Extract the [x, y] coordinate from the center of the cell holding the provided text.  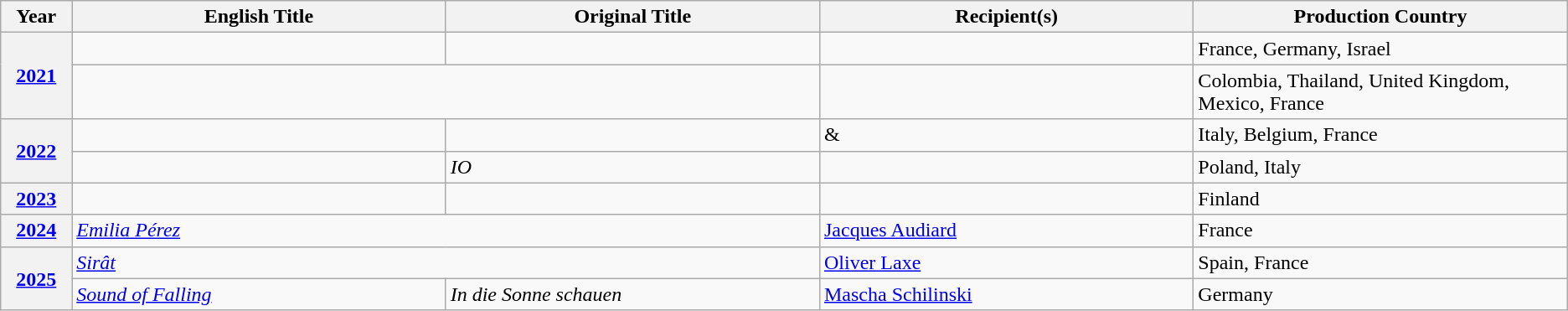
Production Country [1380, 17]
Original Title [632, 17]
Emilia Pérez [446, 231]
Germany [1380, 294]
Sirât [446, 262]
English Title [259, 17]
Italy, Belgium, France [1380, 135]
Mascha Schilinski [1006, 294]
Oliver Laxe [1006, 262]
& [1006, 135]
Finland [1380, 199]
Sound of Falling [259, 294]
France, Germany, Israel [1380, 49]
2025 [37, 278]
In die Sonne schauen [632, 294]
Colombia, Thailand, United Kingdom, Mexico, France [1380, 92]
France [1380, 231]
2022 [37, 151]
Poland, Italy [1380, 167]
Spain, France [1380, 262]
2024 [37, 231]
IO [632, 167]
2023 [37, 199]
Recipient(s) [1006, 17]
Year [37, 17]
2021 [37, 75]
Jacques Audiard [1006, 231]
